Scan for the cell matching the given text and deliver its (x, y) coordinate at center. 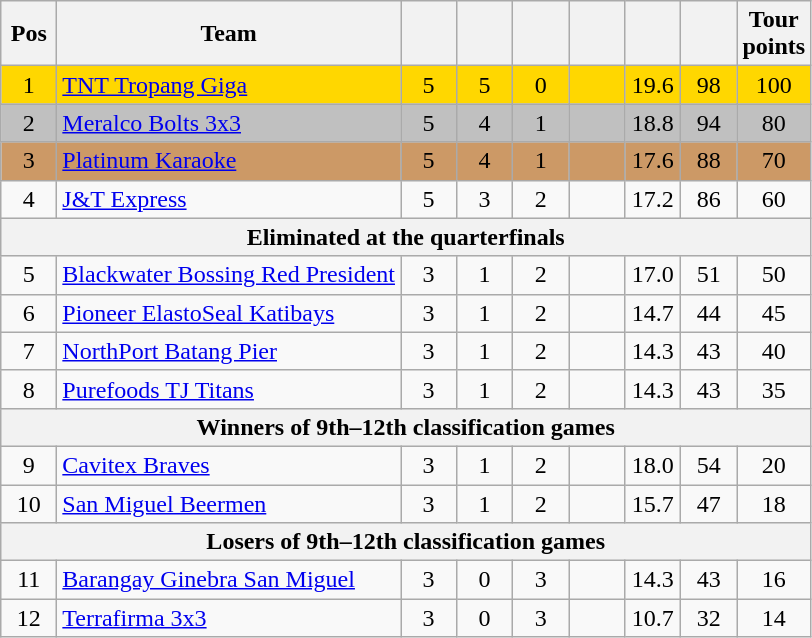
Purefoods TJ Titans (229, 389)
Blackwater Bossing Red President (229, 275)
15.7 (653, 503)
16 (774, 580)
7 (29, 351)
17.0 (653, 275)
32 (709, 618)
Meralco Bolts 3x3 (229, 123)
88 (709, 161)
98 (709, 85)
94 (709, 123)
Eliminated at the quarterfinals (406, 237)
Pioneer ElastoSeal Katibays (229, 313)
17.6 (653, 161)
Pos (29, 34)
18.0 (653, 465)
J&T Express (229, 199)
86 (709, 199)
San Miguel Beermen (229, 503)
14.7 (653, 313)
6 (29, 313)
51 (709, 275)
11 (29, 580)
8 (29, 389)
NorthPort Batang Pier (229, 351)
12 (29, 618)
14 (774, 618)
Cavitex Braves (229, 465)
60 (774, 199)
19.6 (653, 85)
100 (774, 85)
50 (774, 275)
10.7 (653, 618)
18 (774, 503)
Platinum Karaoke (229, 161)
54 (709, 465)
Terrafirma 3x3 (229, 618)
47 (709, 503)
Barangay Ginebra San Miguel (229, 580)
TNT Tropang Giga (229, 85)
Winners of 9th–12th classification games (406, 427)
20 (774, 465)
80 (774, 123)
18.8 (653, 123)
Losers of 9th–12th classification games (406, 542)
45 (774, 313)
Team (229, 34)
70 (774, 161)
35 (774, 389)
Tour points (774, 34)
40 (774, 351)
10 (29, 503)
44 (709, 313)
17.2 (653, 199)
9 (29, 465)
